Output the (x, y) coordinate of the center of the cell containing the given text.  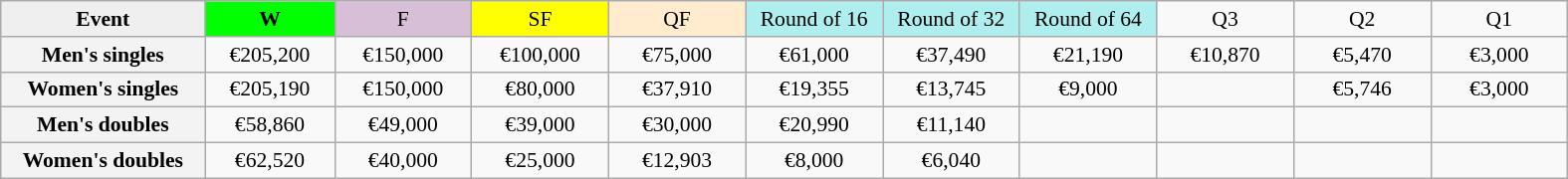
€5,746 (1362, 89)
F (403, 19)
€20,990 (814, 125)
€100,000 (541, 55)
€39,000 (541, 125)
€21,190 (1088, 55)
€205,200 (270, 55)
€5,470 (1362, 55)
Event (104, 19)
Round of 16 (814, 19)
€62,520 (270, 161)
€30,000 (677, 125)
€25,000 (541, 161)
€205,190 (270, 89)
W (270, 19)
Women's singles (104, 89)
€37,910 (677, 89)
€9,000 (1088, 89)
Men's singles (104, 55)
Round of 32 (951, 19)
€49,000 (403, 125)
SF (541, 19)
Q1 (1499, 19)
€75,000 (677, 55)
€13,745 (951, 89)
Men's doubles (104, 125)
€19,355 (814, 89)
QF (677, 19)
Q2 (1362, 19)
€80,000 (541, 89)
€8,000 (814, 161)
€61,000 (814, 55)
€6,040 (951, 161)
Women's doubles (104, 161)
Round of 64 (1088, 19)
€10,870 (1226, 55)
€58,860 (270, 125)
€12,903 (677, 161)
Q3 (1226, 19)
€37,490 (951, 55)
€40,000 (403, 161)
€11,140 (951, 125)
